Provide the (x, y) coordinate of the cell's center where the given text is located.  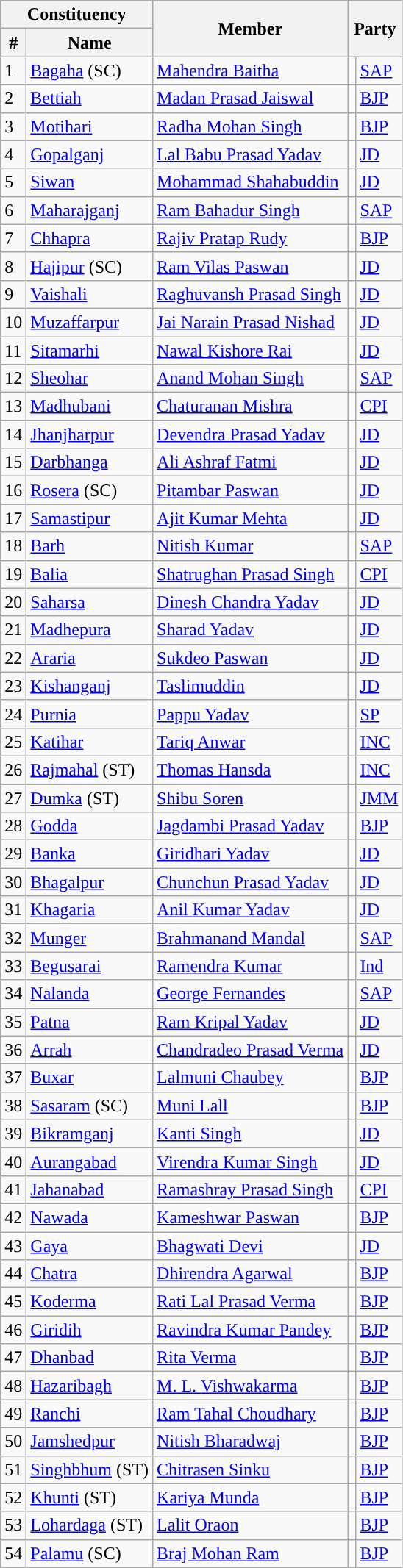
Thomas Hansda (250, 770)
Kameshwar Paswan (250, 1217)
Sheohar (90, 379)
Khunti (ST) (90, 1497)
Braj Mohan Ram (250, 1553)
14 (13, 434)
Ramashray Prasad Singh (250, 1189)
Ranchi (90, 1414)
45 (13, 1302)
Party (375, 29)
JMM (379, 798)
44 (13, 1274)
Saharsa (90, 602)
Pitambar Paswan (250, 490)
Ravindra Kumar Pandey (250, 1330)
Bikramganj (90, 1134)
32 (13, 938)
Samastipur (90, 518)
Nawal Kishore Rai (250, 351)
30 (13, 882)
Lohardaga (ST) (90, 1525)
22 (13, 658)
Name (90, 43)
M. L. Vishwakarma (250, 1386)
Nalanda (90, 994)
Ram Vilas Paswan (250, 266)
Bhagwati Devi (250, 1246)
18 (13, 546)
Rajiv Pratap Rudy (250, 238)
Kanti Singh (250, 1134)
Lalit Oraon (250, 1525)
Pappu Yadav (250, 714)
29 (13, 854)
Nitish Kumar (250, 546)
Barh (90, 546)
Darbhanga (90, 462)
40 (13, 1161)
Rosera (SC) (90, 490)
Tariq Anwar (250, 742)
47 (13, 1358)
Taslimuddin (250, 686)
Chaturanan Mishra (250, 407)
Rajmahal (ST) (90, 770)
Balia (90, 574)
31 (13, 910)
Hajipur (SC) (90, 266)
Khagaria (90, 910)
2 (13, 99)
Araria (90, 658)
Sharad Yadav (250, 630)
George Fernandes (250, 994)
19 (13, 574)
Jai Narain Prasad Nishad (250, 322)
Gopalganj (90, 154)
Giridih (90, 1330)
46 (13, 1330)
Chhapra (90, 238)
Chitrasen Sinku (250, 1469)
Madan Prasad Jaiswal (250, 99)
Ram Kripal Yadav (250, 1022)
Koderma (90, 1302)
Godda (90, 826)
Lalmuni Chaubey (250, 1078)
Anand Mohan Singh (250, 379)
3 (13, 126)
Ind (379, 966)
16 (13, 490)
34 (13, 994)
Muni Lall (250, 1106)
Muzaffarpur (90, 322)
Ali Ashraf Fatmi (250, 462)
Kishanganj (90, 686)
Ram Tahal Choudhary (250, 1414)
Motihari (90, 126)
Mahendra Baitha (250, 71)
# (13, 43)
Arrah (90, 1050)
11 (13, 351)
Chatra (90, 1274)
8 (13, 266)
1 (13, 71)
12 (13, 379)
Sasaram (SC) (90, 1106)
10 (13, 322)
15 (13, 462)
25 (13, 742)
24 (13, 714)
21 (13, 630)
Rita Verma (250, 1358)
Dhanbad (90, 1358)
Singhbhum (ST) (90, 1469)
41 (13, 1189)
Sukdeo Paswan (250, 658)
54 (13, 1553)
7 (13, 238)
Purnia (90, 714)
Devendra Prasad Yadav (250, 434)
37 (13, 1078)
27 (13, 798)
Palamu (SC) (90, 1553)
Mohammad Shahabuddin (250, 182)
20 (13, 602)
Madhepura (90, 630)
Kariya Munda (250, 1497)
42 (13, 1217)
Anil Kumar Yadav (250, 910)
Raghuvansh Prasad Singh (250, 294)
9 (13, 294)
Sitamarhi (90, 351)
Siwan (90, 182)
Rati Lal Prasad Verma (250, 1302)
48 (13, 1386)
Banka (90, 854)
Chunchun Prasad Yadav (250, 882)
38 (13, 1106)
52 (13, 1497)
Maharajganj (90, 210)
Gaya (90, 1246)
Aurangabad (90, 1161)
33 (13, 966)
Jhanjharpur (90, 434)
23 (13, 686)
17 (13, 518)
Shatrughan Prasad Singh (250, 574)
SP (379, 714)
53 (13, 1525)
28 (13, 826)
6 (13, 210)
Jahanabad (90, 1189)
Member (250, 29)
Katihar (90, 742)
Buxar (90, 1078)
Giridhari Yadav (250, 854)
Patna (90, 1022)
Begusarai (90, 966)
50 (13, 1442)
Nawada (90, 1217)
4 (13, 154)
Ramendra Kumar (250, 966)
Dumka (ST) (90, 798)
49 (13, 1414)
39 (13, 1134)
13 (13, 407)
51 (13, 1469)
Munger (90, 938)
Jagdambi Prasad Yadav (250, 826)
Dinesh Chandra Yadav (250, 602)
36 (13, 1050)
5 (13, 182)
Jamshedpur (90, 1442)
Madhubani (90, 407)
Vaishali (90, 294)
35 (13, 1022)
Bhagalpur (90, 882)
Radha Mohan Singh (250, 126)
Nitish Bharadwaj (250, 1442)
Dhirendra Agarwal (250, 1274)
Bagaha (SC) (90, 71)
26 (13, 770)
Ajit Kumar Mehta (250, 518)
43 (13, 1246)
Lal Babu Prasad Yadav (250, 154)
Brahmanand Mandal (250, 938)
Virendra Kumar Singh (250, 1161)
Shibu Soren (250, 798)
Hazaribagh (90, 1386)
Bettiah (90, 99)
Constituency (76, 15)
Chandradeo Prasad Verma (250, 1050)
Ram Bahadur Singh (250, 210)
